Determine the [X, Y] coordinate at the center of the cell enclosing the given text.  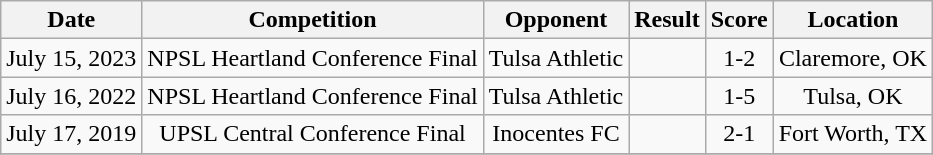
July 17, 2019 [72, 134]
Tulsa, OK [853, 96]
Score [739, 20]
Location [853, 20]
Result [667, 20]
July 15, 2023 [72, 58]
1-2 [739, 58]
2-1 [739, 134]
Date [72, 20]
Opponent [556, 20]
July 16, 2022 [72, 96]
Competition [312, 20]
1-5 [739, 96]
Claremore, OK [853, 58]
Inocentes FC [556, 134]
UPSL Central Conference Final [312, 134]
Fort Worth, TX [853, 134]
